Locate the cell with the specified text and output its (x, y) center coordinate. 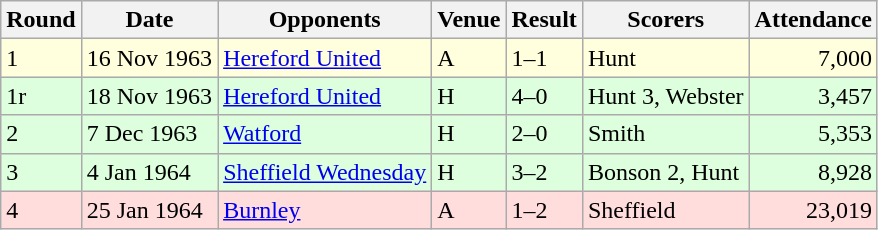
Hunt (666, 58)
8,928 (813, 172)
Sheffield (666, 210)
7,000 (813, 58)
4–0 (544, 96)
3 (41, 172)
16 Nov 1963 (149, 58)
4 Jan 1964 (149, 172)
1 (41, 58)
Date (149, 20)
Burnley (325, 210)
Hunt 3, Webster (666, 96)
3,457 (813, 96)
Round (41, 20)
7 Dec 1963 (149, 134)
1r (41, 96)
5,353 (813, 134)
23,019 (813, 210)
4 (41, 210)
Smith (666, 134)
Scorers (666, 20)
1–1 (544, 58)
25 Jan 1964 (149, 210)
2 (41, 134)
2–0 (544, 134)
Watford (325, 134)
Venue (469, 20)
1–2 (544, 210)
Opponents (325, 20)
Result (544, 20)
Attendance (813, 20)
18 Nov 1963 (149, 96)
Sheffield Wednesday (325, 172)
Bonson 2, Hunt (666, 172)
3–2 (544, 172)
